Locate the cell with the specified text and output its (X, Y) center coordinate. 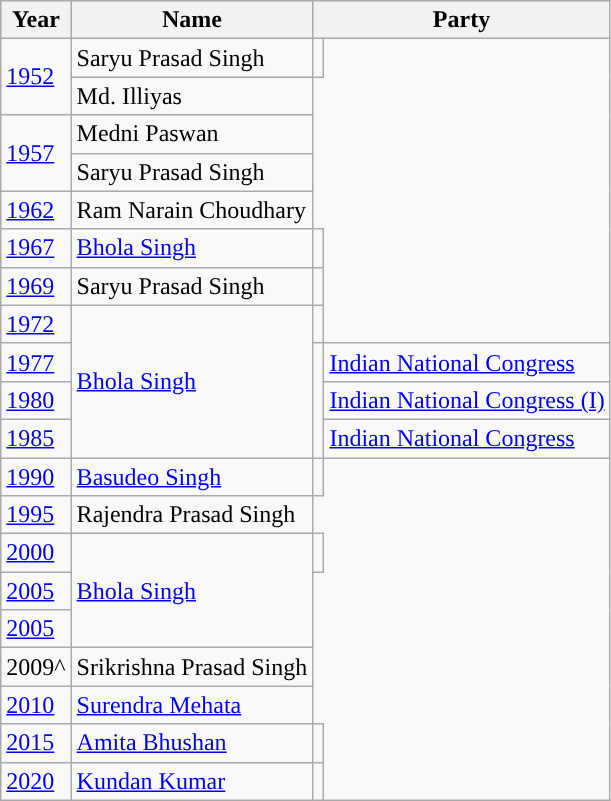
1972 (36, 324)
1957 (36, 153)
Md. Illiyas (192, 96)
1977 (36, 362)
Rajendra Prasad Singh (192, 515)
1980 (36, 400)
1985 (36, 438)
Name (192, 20)
Srikrishna Prasad Singh (192, 667)
Indian National Congress (I) (467, 400)
Surendra Mehata (192, 705)
1969 (36, 286)
Party (462, 20)
2009^ (36, 667)
Year (36, 20)
1967 (36, 248)
2020 (36, 781)
1990 (36, 477)
1962 (36, 210)
Ram Narain Choudhary (192, 210)
2000 (36, 553)
Basudeo Singh (192, 477)
1995 (36, 515)
Amita Bhushan (192, 743)
1952 (36, 77)
2010 (36, 705)
Medni Paswan (192, 134)
Kundan Kumar (192, 781)
2015 (36, 743)
